Extract the (x, y) coordinate from the center of the cell holding the provided text.  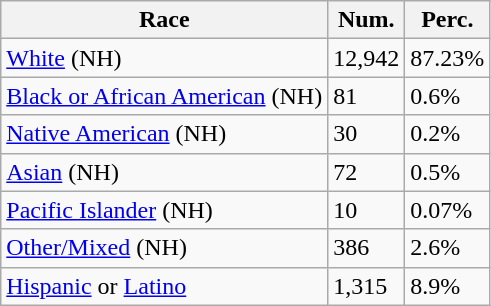
0.6% (448, 96)
Black or African American (NH) (164, 96)
12,942 (366, 58)
8.9% (448, 286)
Asian (NH) (164, 172)
White (NH) (164, 58)
Perc. (448, 20)
Native American (NH) (164, 134)
0.5% (448, 172)
0.2% (448, 134)
87.23% (448, 58)
Race (164, 20)
0.07% (448, 210)
1,315 (366, 286)
Hispanic or Latino (164, 286)
2.6% (448, 248)
72 (366, 172)
Num. (366, 20)
10 (366, 210)
30 (366, 134)
Other/Mixed (NH) (164, 248)
386 (366, 248)
Pacific Islander (NH) (164, 210)
81 (366, 96)
